From the cell containing the given text, extract its center point as (X, Y) coordinate. 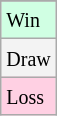
Win (28, 20)
Loss (28, 96)
Draw (28, 58)
